Extract the (x, y) coordinate from the center of the cell holding the provided text.  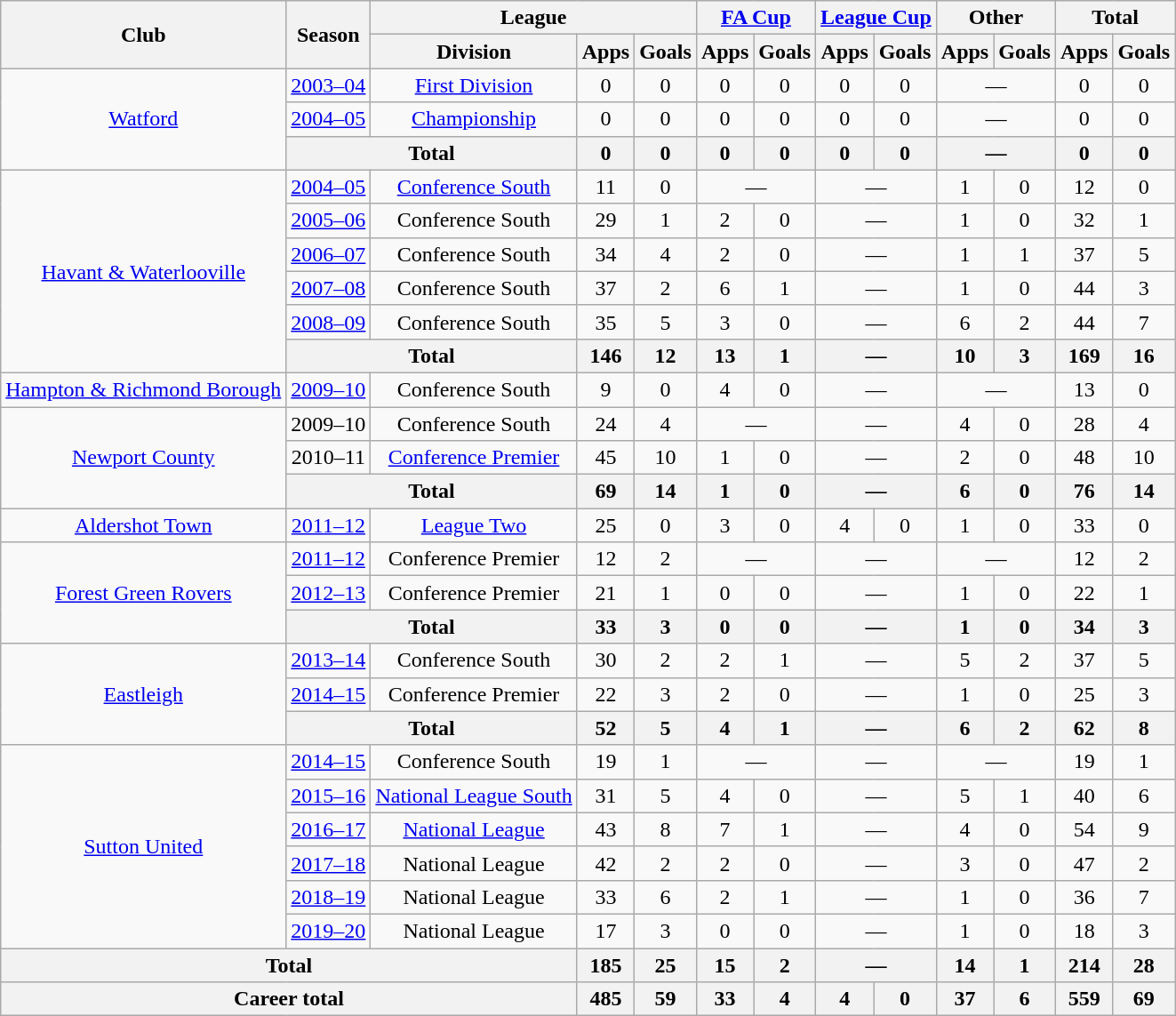
First Division (474, 85)
Division (474, 52)
146 (605, 356)
18 (1084, 931)
Season (329, 35)
2007–08 (329, 288)
Sutton United (144, 846)
21 (605, 593)
Havant & Waterlooville (144, 271)
Championship (474, 119)
2008–09 (329, 322)
485 (605, 999)
Other (996, 18)
47 (1084, 863)
Watford (144, 119)
2017–18 (329, 863)
2006–07 (329, 254)
Hampton & Richmond Borough (144, 389)
2016–17 (329, 829)
52 (605, 728)
2013–14 (329, 660)
559 (1084, 999)
31 (605, 796)
2003–04 (329, 85)
62 (1084, 728)
16 (1144, 356)
Forest Green Rovers (144, 593)
35 (605, 322)
214 (1084, 964)
Aldershot Town (144, 525)
2012–13 (329, 593)
2015–16 (329, 796)
2010–11 (329, 458)
40 (1084, 796)
League Two (474, 525)
59 (666, 999)
Eastleigh (144, 694)
Newport County (144, 458)
2018–19 (329, 897)
42 (605, 863)
76 (1084, 492)
30 (605, 660)
11 (605, 187)
League Cup (876, 18)
29 (605, 220)
2019–20 (329, 931)
League (533, 18)
17 (605, 931)
43 (605, 829)
24 (605, 424)
32 (1084, 220)
48 (1084, 458)
185 (605, 964)
Career total (289, 999)
54 (1084, 829)
15 (724, 964)
2005–06 (329, 220)
FA Cup (756, 18)
45 (605, 458)
Club (144, 35)
169 (1084, 356)
National League South (474, 796)
36 (1084, 897)
